Output the (x, y) coordinate of the center of the cell containing the given text.  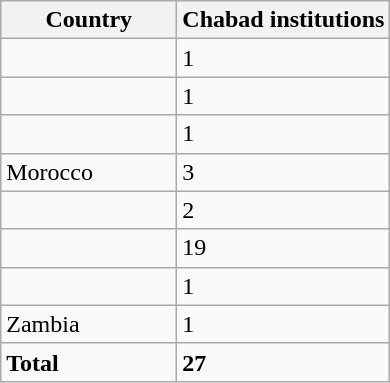
Zambia (89, 324)
Morocco (89, 172)
Total (89, 362)
19 (284, 248)
Country (89, 20)
2 (284, 210)
Chabad institutions (284, 20)
27 (284, 362)
3 (284, 172)
